Determine the [x, y] coordinate at the center of the cell enclosing the given text.  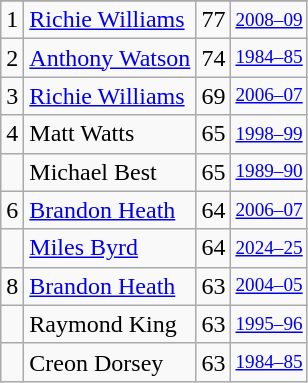
Creon Dorsey [110, 362]
6 [12, 210]
77 [214, 20]
1998–99 [269, 134]
2004–05 [269, 286]
2008–09 [269, 20]
Matt Watts [110, 134]
1995–96 [269, 324]
1 [12, 20]
69 [214, 96]
8 [12, 286]
3 [12, 96]
Raymond King [110, 324]
Anthony Watson [110, 58]
74 [214, 58]
Michael Best [110, 172]
2024–25 [269, 248]
2 [12, 58]
4 [12, 134]
1989–90 [269, 172]
Miles Byrd [110, 248]
